Scan for the cell matching the given text and deliver its (x, y) coordinate at center. 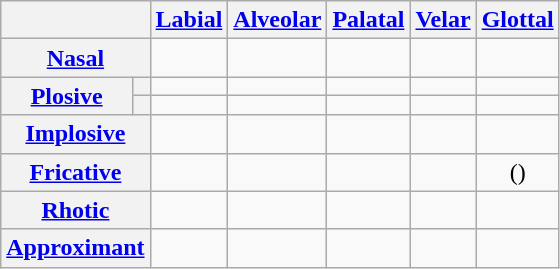
Rhotic (76, 210)
Alveolar (278, 20)
Glottal (518, 20)
Approximant (76, 248)
Velar (443, 20)
Implosive (76, 134)
Palatal (368, 20)
Fricative (76, 172)
Labial (189, 20)
Nasal (76, 58)
Plosive (67, 96)
() (518, 172)
